Return the (x, y) coordinate for the center point of the cell that contains the specified text.  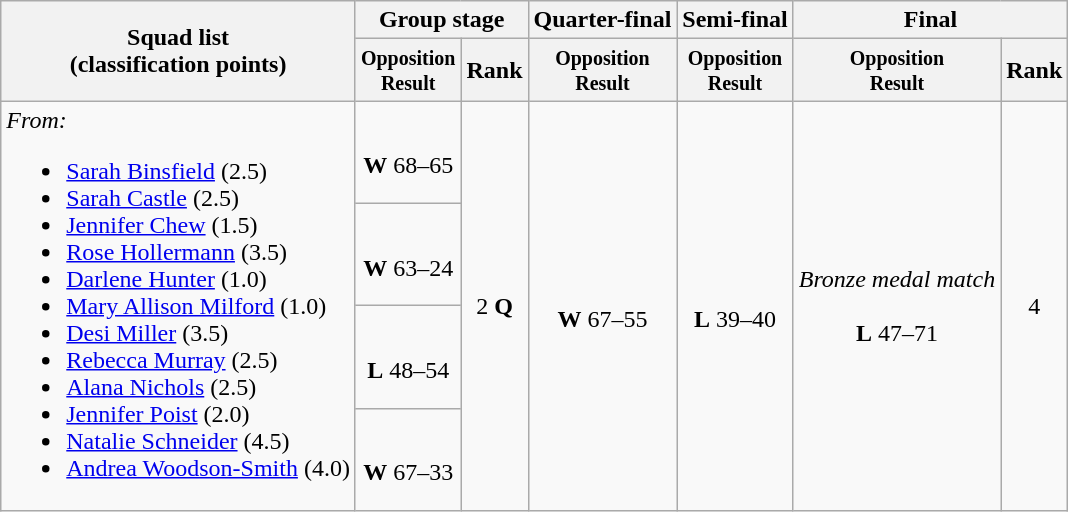
W 67–33 (408, 460)
4 (1034, 306)
Quarter-final (602, 20)
Semi-final (735, 20)
Group stage (442, 20)
L 39–40 (735, 306)
W 67–55 (602, 306)
Bronze medal matchL 47–71 (896, 306)
Squad list(classification points) (178, 51)
L 48–54 (408, 358)
Final (930, 20)
2 Q (494, 306)
W 68–65 (408, 152)
W 63–24 (408, 254)
